From the cell containing the given text, extract its center point as (X, Y) coordinate. 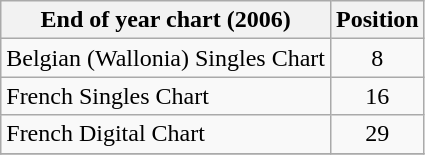
French Digital Chart (166, 134)
8 (377, 58)
French Singles Chart (166, 96)
Belgian (Wallonia) Singles Chart (166, 58)
End of year chart (2006) (166, 20)
Position (377, 20)
16 (377, 96)
29 (377, 134)
